Capture the cell that displays the provided text and extract its [X, Y] central coordinate. 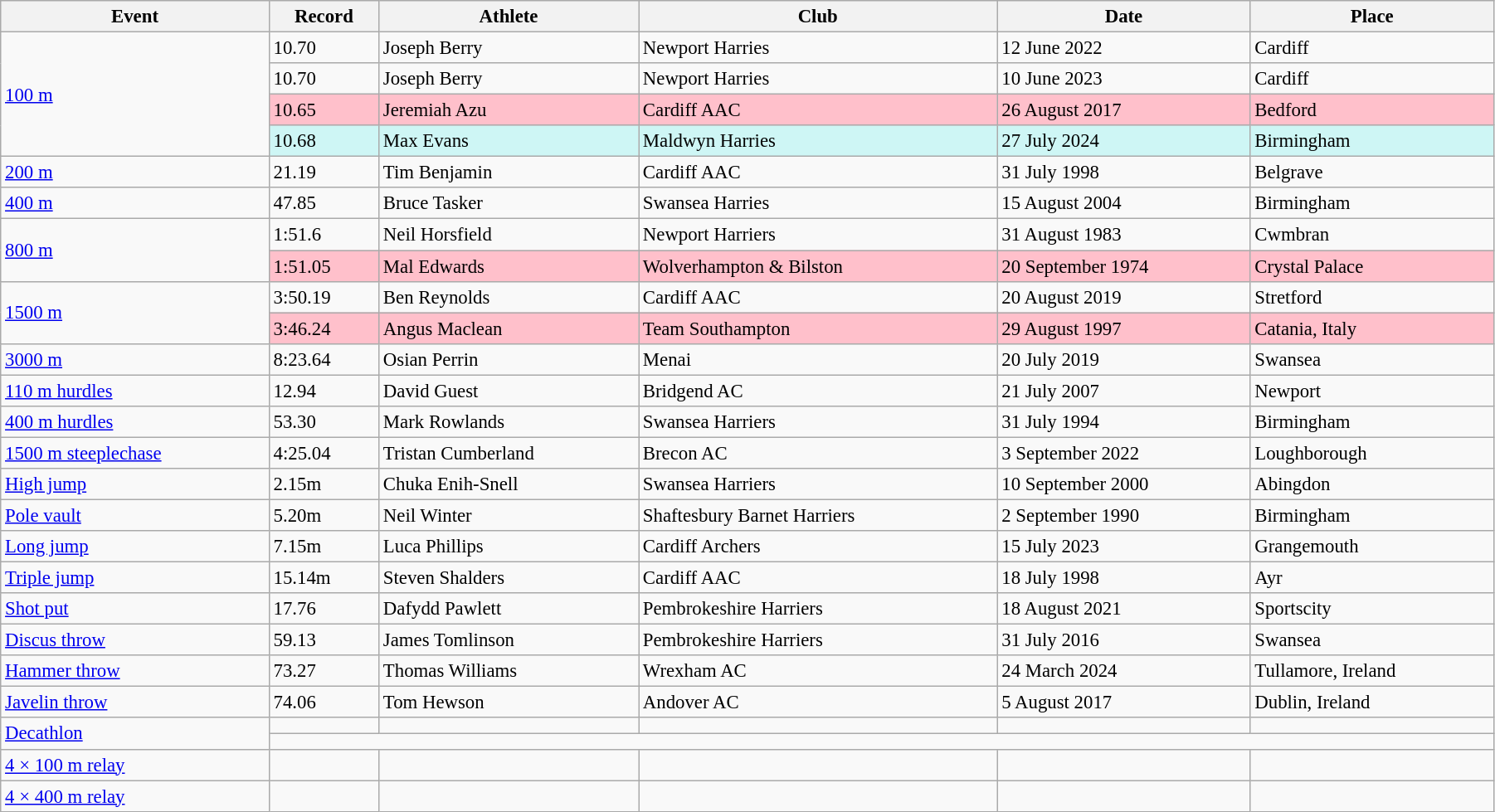
47.85 [324, 203]
Decathlon [135, 734]
400 m [135, 203]
800 m [135, 250]
Shot put [135, 609]
Bruce Tasker [509, 203]
Team Southampton [818, 328]
Ayr [1372, 578]
15 July 2023 [1123, 547]
400 m hurdles [135, 422]
Mal Edwards [509, 266]
10 June 2023 [1123, 79]
59.13 [324, 640]
Andover AC [818, 703]
Tom Hewson [509, 703]
Long jump [135, 547]
5.20m [324, 515]
3 September 2022 [1123, 453]
Discus throw [135, 640]
Loughborough [1372, 453]
20 September 1974 [1123, 266]
17.76 [324, 609]
Angus Maclean [509, 328]
Wrexham AC [818, 671]
Luca Phillips [509, 547]
Steven Shalders [509, 578]
Maldwyn Harries [818, 141]
Stretford [1372, 297]
Shaftesbury Barnet Harriers [818, 515]
Tullamore, Ireland [1372, 671]
12.94 [324, 391]
Bridgend AC [818, 391]
Dublin, Ireland [1372, 703]
Tim Benjamin [509, 173]
10 September 2000 [1123, 484]
Pole vault [135, 515]
Catania, Italy [1372, 328]
4:25.04 [324, 453]
Neil Winter [509, 515]
2 September 1990 [1123, 515]
Swansea Harries [818, 203]
3:46.24 [324, 328]
73.27 [324, 671]
110 m hurdles [135, 391]
Belgrave [1372, 173]
Tristan Cumberland [509, 453]
5 August 2017 [1123, 703]
74.06 [324, 703]
Hammer throw [135, 671]
Record [324, 17]
15 August 2004 [1123, 203]
20 August 2019 [1123, 297]
Ben Reynolds [509, 297]
1500 m [135, 312]
Wolverhampton & Bilston [818, 266]
Date [1123, 17]
24 March 2024 [1123, 671]
10.65 [324, 110]
James Tomlinson [509, 640]
Brecon AC [818, 453]
Dafydd Pawlett [509, 609]
High jump [135, 484]
8:23.64 [324, 359]
100 m [135, 95]
Club [818, 17]
Javelin throw [135, 703]
200 m [135, 173]
Bedford [1372, 110]
4 × 100 m relay [135, 765]
4 × 400 m relay [135, 796]
7.15m [324, 547]
21 July 2007 [1123, 391]
Thomas Williams [509, 671]
Newport [1372, 391]
53.30 [324, 422]
Crystal Palace [1372, 266]
Abingdon [1372, 484]
Athlete [509, 17]
Cardiff Archers [818, 547]
Mark Rowlands [509, 422]
31 July 1998 [1123, 173]
Place [1372, 17]
Cwmbran [1372, 235]
Newport Harriers [818, 235]
21.19 [324, 173]
1:51.05 [324, 266]
1500 m steeplechase [135, 453]
David Guest [509, 391]
Sportscity [1372, 609]
2.15m [324, 484]
3000 m [135, 359]
3:50.19 [324, 297]
26 August 2017 [1123, 110]
Jeremiah Azu [509, 110]
Neil Horsfield [509, 235]
18 July 1998 [1123, 578]
27 July 2024 [1123, 141]
Chuka Enih-Snell [509, 484]
Triple jump [135, 578]
10.68 [324, 141]
12 June 2022 [1123, 48]
31 August 1983 [1123, 235]
1:51.6 [324, 235]
15.14m [324, 578]
20 July 2019 [1123, 359]
29 August 1997 [1123, 328]
Menai [818, 359]
Max Evans [509, 141]
31 July 2016 [1123, 640]
Event [135, 17]
31 July 1994 [1123, 422]
Osian Perrin [509, 359]
Grangemouth [1372, 547]
18 August 2021 [1123, 609]
